Output the [X, Y] coordinate of the center of the cell containing the given text.  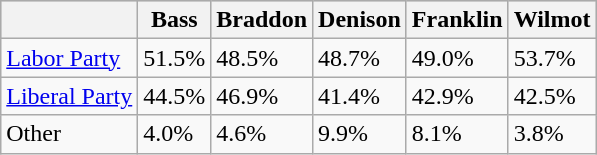
41.4% [360, 96]
48.5% [262, 58]
Other [70, 134]
Wilmot [552, 20]
Franklin [457, 20]
42.5% [552, 96]
9.9% [360, 134]
4.6% [262, 134]
Labor Party [70, 58]
Bass [174, 20]
53.7% [552, 58]
44.5% [174, 96]
Denison [360, 20]
Braddon [262, 20]
48.7% [360, 58]
8.1% [457, 134]
51.5% [174, 58]
4.0% [174, 134]
49.0% [457, 58]
42.9% [457, 96]
Liberal Party [70, 96]
3.8% [552, 134]
46.9% [262, 96]
